For the text-containing cell, return its midpoint in [x, y] coordinate format. 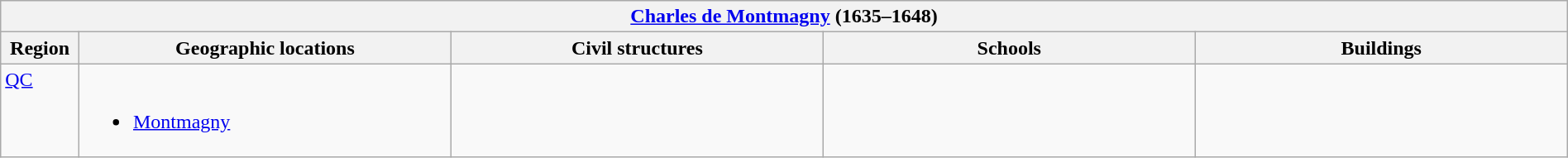
Charles de Montmagny (1635–1648) [784, 17]
Montmagny [265, 111]
Region [40, 48]
Schools [1009, 48]
QC [40, 111]
Geographic locations [265, 48]
Civil structures [637, 48]
Buildings [1381, 48]
